From the cell containing the given text, extract its center point as [x, y] coordinate. 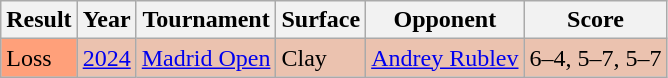
2024 [106, 58]
Tournament [206, 20]
Clay [321, 58]
Loss [39, 58]
Andrey Rublev [445, 58]
Result [39, 20]
Surface [321, 20]
6–4, 5–7, 5–7 [596, 58]
Opponent [445, 20]
Score [596, 20]
Madrid Open [206, 58]
Year [106, 20]
